Search for the cell housing the specified text and yield its (X, Y) center coordinate. 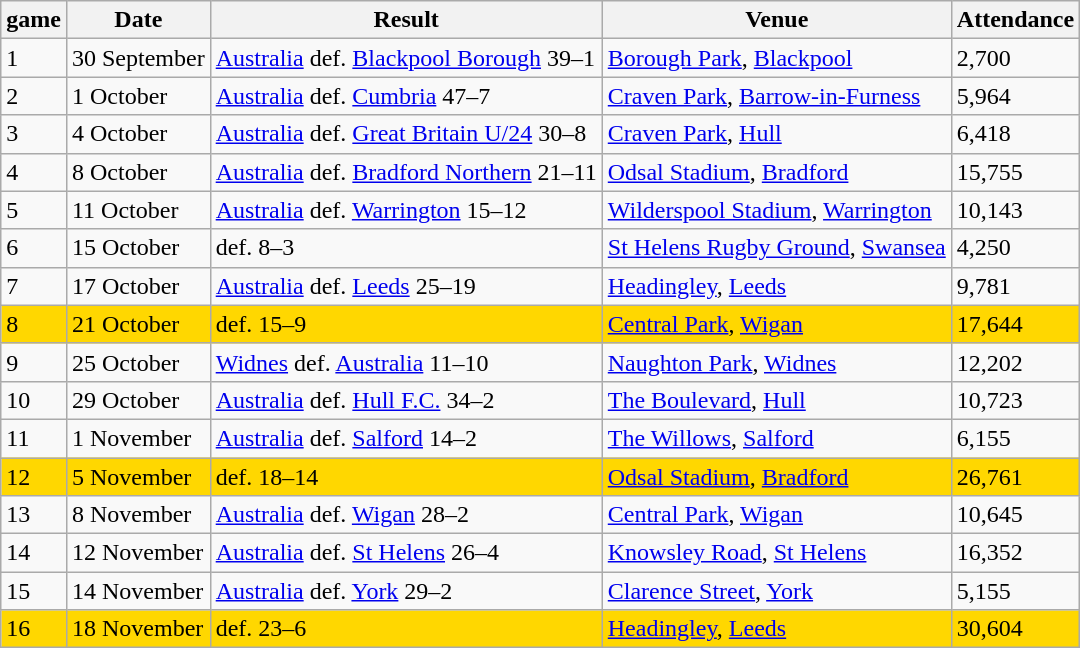
game (34, 20)
Naughton Park, Widnes (776, 362)
21 October (138, 324)
15 October (138, 248)
10,723 (1015, 400)
10 (34, 400)
Australia def. St Helens 26–4 (406, 553)
def. 18–14 (406, 477)
def. 8–3 (406, 248)
Borough Park, Blackpool (776, 58)
Australia def. Hull F.C. 34–2 (406, 400)
1 October (138, 96)
Craven Park, Hull (776, 134)
29 October (138, 400)
3 (34, 134)
1 (34, 58)
15 (34, 591)
11 (34, 438)
14 November (138, 591)
12,202 (1015, 362)
Australia def. Great Britain U/24 30–8 (406, 134)
def. 15–9 (406, 324)
Knowsley Road, St Helens (776, 553)
25 October (138, 362)
30,604 (1015, 629)
5 November (138, 477)
9,781 (1015, 286)
7 (34, 286)
6 (34, 248)
Result (406, 20)
Clarence Street, York (776, 591)
26,761 (1015, 477)
12 November (138, 553)
8 (34, 324)
16 (34, 629)
Widnes def. Australia 11–10 (406, 362)
Wilderspool Stadium, Warrington (776, 210)
13 (34, 515)
Australia def. York 29–2 (406, 591)
17,644 (1015, 324)
Australia def. Warrington 15–12 (406, 210)
11 October (138, 210)
18 November (138, 629)
1 November (138, 438)
16,352 (1015, 553)
8 October (138, 172)
def. 23–6 (406, 629)
15,755 (1015, 172)
Australia def. Cumbria 47–7 (406, 96)
Australia def. Blackpool Borough 39–1 (406, 58)
Craven Park, Barrow-in-Furness (776, 96)
6,418 (1015, 134)
30 September (138, 58)
Venue (776, 20)
St Helens Rugby Ground, Swansea (776, 248)
9 (34, 362)
14 (34, 553)
Attendance (1015, 20)
Australia def. Leeds 25–19 (406, 286)
Date (138, 20)
4,250 (1015, 248)
The Willows, Salford (776, 438)
12 (34, 477)
Australia def. Salford 14–2 (406, 438)
6,155 (1015, 438)
17 October (138, 286)
10,645 (1015, 515)
5,155 (1015, 591)
5 (34, 210)
4 October (138, 134)
Australia def. Wigan 28–2 (406, 515)
The Boulevard, Hull (776, 400)
4 (34, 172)
10,143 (1015, 210)
5,964 (1015, 96)
Australia def. Bradford Northern 21–11 (406, 172)
2 (34, 96)
8 November (138, 515)
2,700 (1015, 58)
